Pinpoint the cell where the given text exists, returning its (x, y) midpoint coordinate. 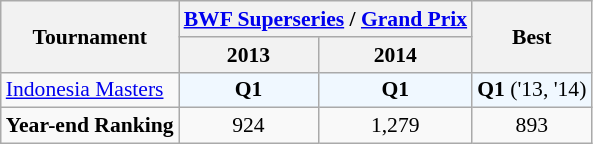
Year-end Ranking (90, 126)
1,279 (395, 126)
2014 (395, 55)
924 (249, 126)
893 (532, 126)
BWF Superseries / Grand Prix (326, 19)
Tournament (90, 36)
2013 (249, 55)
Indonesia Masters (90, 90)
Q1 ('13, '14) (532, 90)
Best (532, 36)
